Return the [X, Y] coordinate for the center point of the cell that contains the specified text.  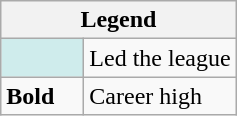
Career high [160, 96]
Legend [118, 20]
Led the league [160, 58]
Bold [42, 96]
